Detect which cell encompasses the target text, then output its [X, Y] center coordinate. 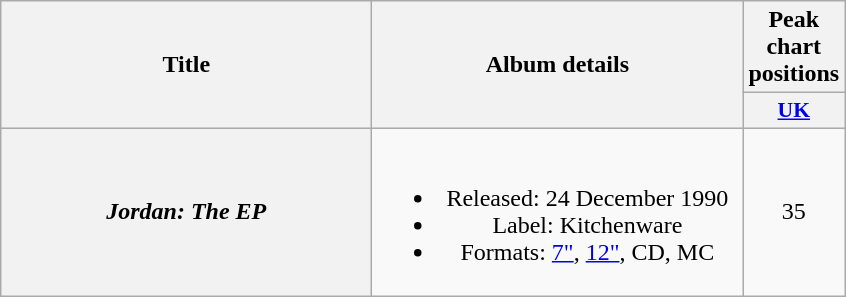
Title [186, 65]
Jordan: The EP [186, 212]
Released: 24 December 1990Label: KitchenwareFormats: 7", 12", CD, MC [558, 212]
Album details [558, 65]
Peak chart positions [794, 47]
UK [794, 111]
35 [794, 212]
